For the text-containing cell, return its midpoint in [x, y] coordinate format. 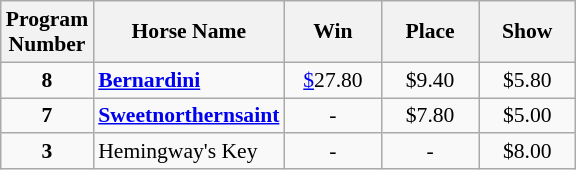
$9.40 [430, 80]
$8.00 [528, 152]
$27.80 [332, 80]
Place [430, 32]
Show [528, 32]
3 [47, 152]
Sweetnorthernsaint [188, 116]
Program Number [47, 32]
8 [47, 80]
Bernardini [188, 80]
Win [332, 32]
Horse Name [188, 32]
7 [47, 116]
$5.00 [528, 116]
Hemingway's Key [188, 152]
$7.80 [430, 116]
$5.80 [528, 80]
